Scan for the cell matching the given text and deliver its [x, y] coordinate at center. 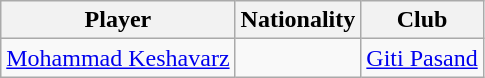
Club [422, 20]
Nationality [298, 20]
Mohammad Keshavarz [118, 58]
Giti Pasand [422, 58]
Player [118, 20]
